Return the [X, Y] coordinate for the center point of the cell that contains the specified text.  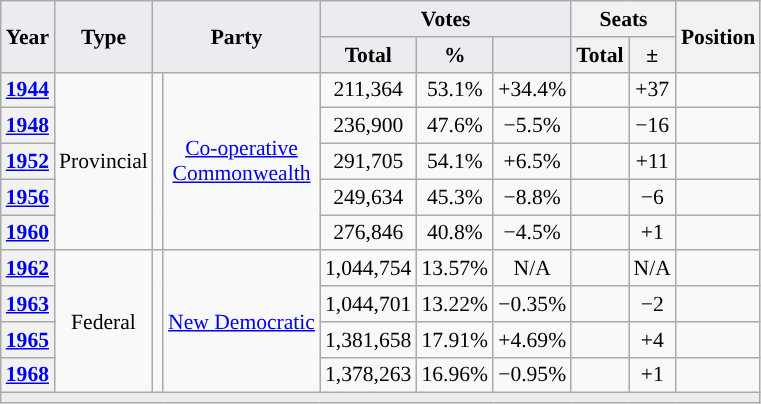
−2 [652, 304]
236,900 [368, 126]
54.1% [454, 162]
Provincial [104, 161]
40.8% [454, 233]
−16 [652, 126]
New Democratic [242, 322]
% [454, 55]
Type [104, 36]
211,364 [368, 90]
+11 [652, 162]
Seats [624, 19]
−4.5% [532, 233]
1,381,658 [368, 340]
± [652, 55]
+6.5% [532, 162]
+4 [652, 340]
Federal [104, 322]
Year [28, 36]
1944 [28, 90]
276,846 [368, 233]
1962 [28, 269]
13.22% [454, 304]
1956 [28, 197]
−0.95% [532, 375]
1968 [28, 375]
45.3% [454, 197]
+37 [652, 90]
47.6% [454, 126]
17.91% [454, 340]
Party [236, 36]
Co-operativeCommonwealth [242, 161]
1,378,263 [368, 375]
1948 [28, 126]
1,044,701 [368, 304]
249,634 [368, 197]
1,044,754 [368, 269]
−5.5% [532, 126]
Votes [446, 19]
+34.4% [532, 90]
291,705 [368, 162]
53.1% [454, 90]
1965 [28, 340]
−6 [652, 197]
Position [718, 36]
13.57% [454, 269]
−8.8% [532, 197]
−0.35% [532, 304]
1960 [28, 233]
1952 [28, 162]
16.96% [454, 375]
+4.69% [532, 340]
1963 [28, 304]
